Extract the [X, Y] coordinate from the center of the cell holding the provided text.  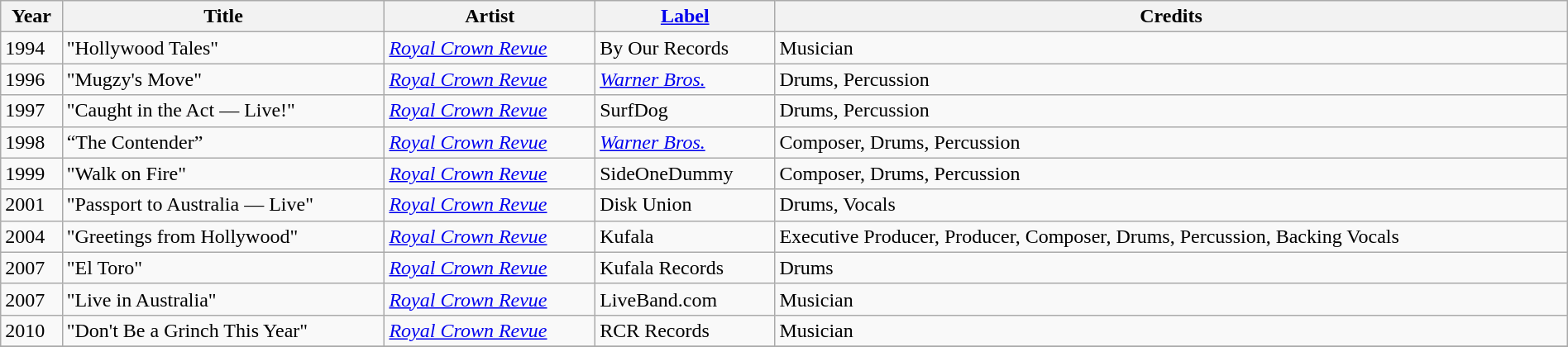
Title [223, 17]
RCR Records [685, 330]
"Hollywood Tales" [223, 48]
"El Toro" [223, 268]
Kufala Records [685, 268]
Label [685, 17]
"Mugzy's Move" [223, 79]
1999 [31, 173]
2004 [31, 236]
SurfDog [685, 111]
"Caught in the Act — Live!" [223, 111]
"Greetings from Hollywood" [223, 236]
LiveBand.com [685, 299]
2010 [31, 330]
Year [31, 17]
1994 [31, 48]
Artist [490, 17]
"Passport to Australia — Live" [223, 205]
SideOneDummy [685, 173]
2001 [31, 205]
“The Contender” [223, 142]
1996 [31, 79]
Drums [1171, 268]
"Walk on Fire" [223, 173]
1997 [31, 111]
1998 [31, 142]
Executive Producer, Producer, Composer, Drums, Percussion, Backing Vocals [1171, 236]
"Live in Australia" [223, 299]
By Our Records [685, 48]
"Don't Be a Grinch This Year" [223, 330]
Kufala [685, 236]
Drums, Vocals [1171, 205]
Credits [1171, 17]
Disk Union [685, 205]
